Extract the (X, Y) coordinate from the center of the cell holding the provided text.  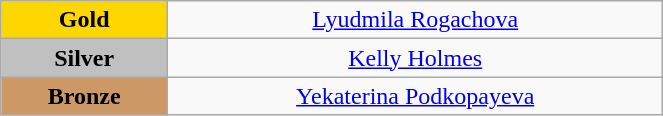
Lyudmila Rogachova (416, 20)
Kelly Holmes (416, 58)
Silver (84, 58)
Yekaterina Podkopayeva (416, 96)
Gold (84, 20)
Bronze (84, 96)
